Return (X, Y) of the center of cell containing provided text 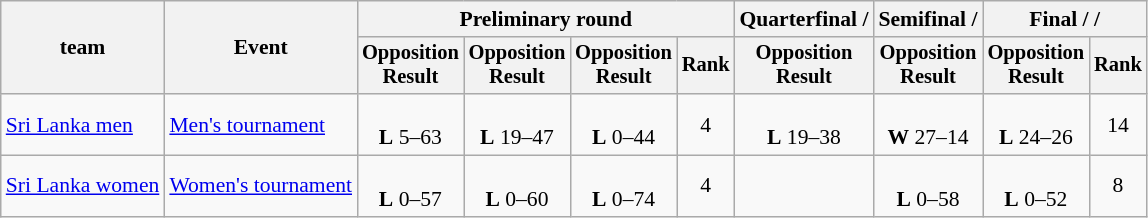
W 27–14 (928, 124)
team (83, 48)
L 0–60 (518, 186)
Men's tournament (260, 124)
Event (260, 48)
L 5–63 (410, 124)
L 19–47 (518, 124)
L 0–44 (624, 124)
L 0–57 (410, 186)
14 (1118, 124)
Women's tournament (260, 186)
L 24–26 (1036, 124)
Preliminary round (546, 19)
8 (1118, 186)
L 0–58 (928, 186)
L 0–74 (624, 186)
Semifinal / (928, 19)
Sri Lanka men (83, 124)
Sri Lanka women (83, 186)
Quarterfinal / (804, 19)
L 19–38 (804, 124)
L 0–52 (1036, 186)
Final / / (1065, 19)
